From the cell containing the given text, extract its center point as [X, Y] coordinate. 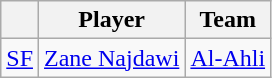
Team [228, 20]
Zane Najdawi [112, 58]
Al-Ahli [228, 58]
SF [20, 58]
Player [112, 20]
